Return [x, y] of the center of cell containing provided text 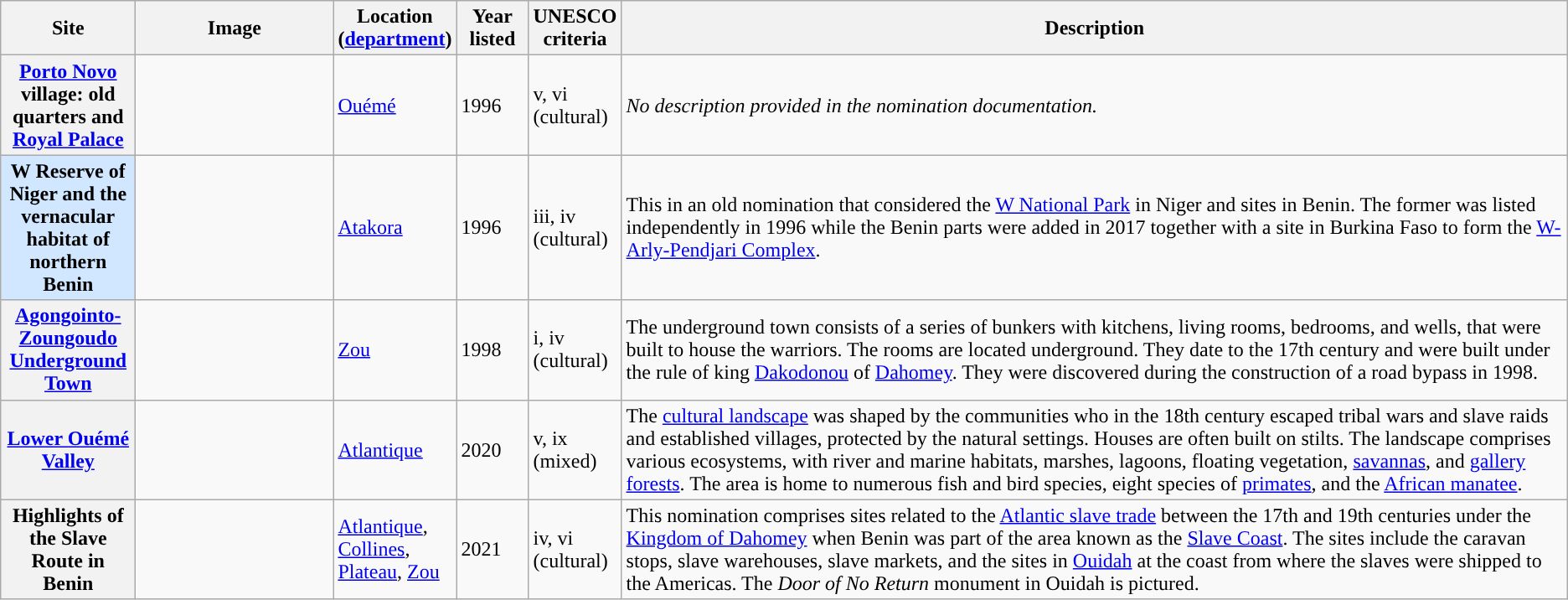
Ouémé [395, 106]
Atlantique [395, 449]
v, vi (cultural) [575, 106]
UNESCO criteria [575, 28]
Image [235, 28]
v, ix (mixed) [575, 449]
1998 [493, 350]
Atlantique, Collines, Plateau, Zou [395, 550]
Site [69, 28]
Atakora [395, 228]
i, iv (cultural) [575, 350]
Agongointo-Zoungoudo Underground Town [69, 350]
Location (department) [395, 28]
2021 [493, 550]
Zou [395, 350]
iii, iv (cultural) [575, 228]
Description [1094, 28]
2020 [493, 449]
Highlights of the Slave Route in Benin [69, 550]
Year listed [493, 28]
Porto Novo village: old quarters and Royal Palace [69, 106]
Lower Ouémé Valley [69, 449]
iv, vi (cultural) [575, 550]
No description provided in the nomination documentation. [1094, 106]
W Reserve of Niger and the vernacular habitat of northern Benin [69, 228]
